For the text-containing cell, return its midpoint in (X, Y) coordinate format. 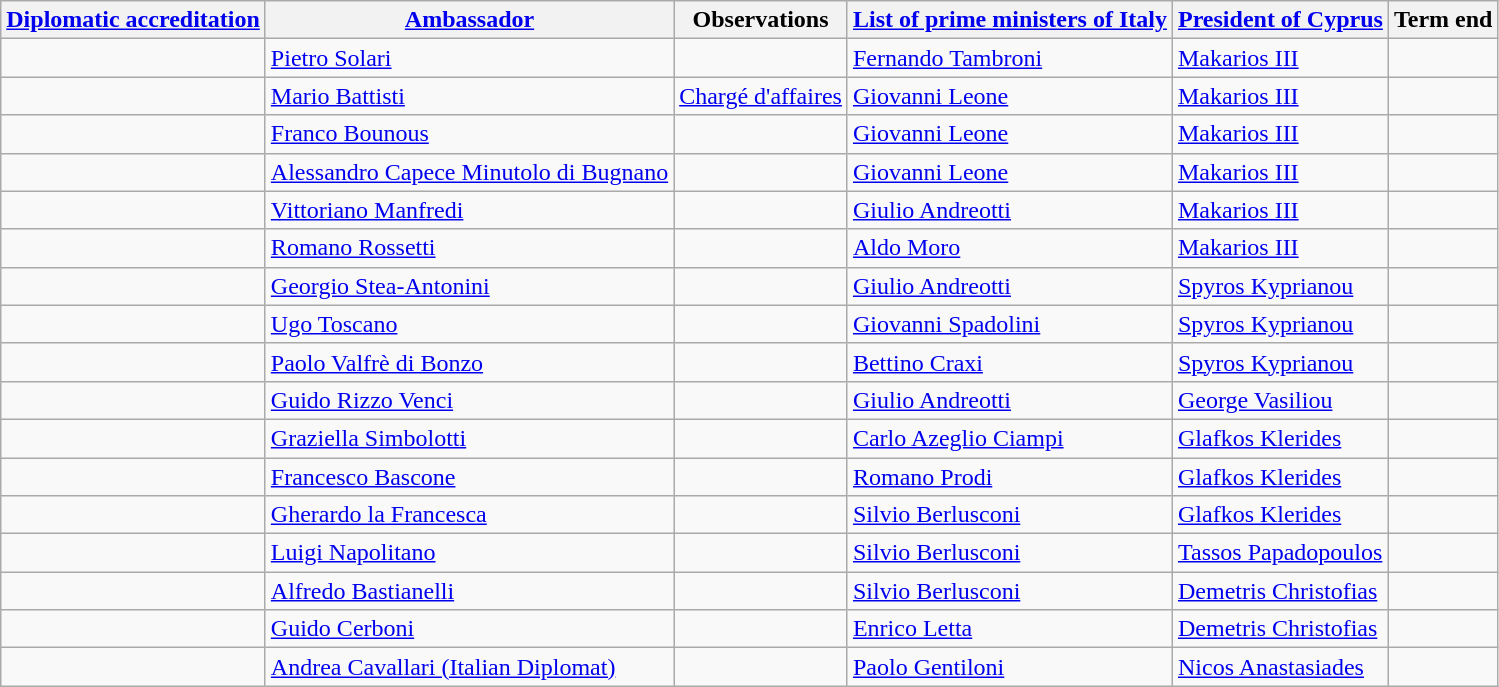
Francesco Bascone (469, 477)
Mario Battisti (469, 96)
Graziella Simbolotti (469, 438)
President of Cyprus (1280, 20)
Vittoriano Manfredi (469, 210)
Ugo Toscano (469, 324)
Giovanni Spadolini (1010, 324)
Fernando Tambroni (1010, 58)
Romano Prodi (1010, 477)
Alessandro Capece Minutolo di Bugnano (469, 172)
Ambassador (469, 20)
Andrea Cavallari (Italian Diplomat) (469, 667)
Gherardo la Francesca (469, 515)
List of prime ministers of Italy (1010, 20)
George Vasiliou (1280, 400)
Franco Bounous (469, 134)
Carlo Azeglio Ciampi (1010, 438)
Paolo Valfrè di Bonzo (469, 362)
Guido Cerboni (469, 629)
Aldo Moro (1010, 248)
Enrico Letta (1010, 629)
Paolo Gentiloni (1010, 667)
Tassos Papadopoulos (1280, 553)
Term end (1443, 20)
Pietro Solari (469, 58)
Nicos Anastasiades (1280, 667)
Bettino Craxi (1010, 362)
Georgio Stea-Antonini (469, 286)
Observations (761, 20)
Luigi Napolitano (469, 553)
Guido Rizzo Venci (469, 400)
Romano Rossetti (469, 248)
Diplomatic accreditation (134, 20)
Chargé d'affaires (761, 96)
Alfredo Bastianelli (469, 591)
